Determine the (x, y) coordinate at the center of the cell enclosing the given text.  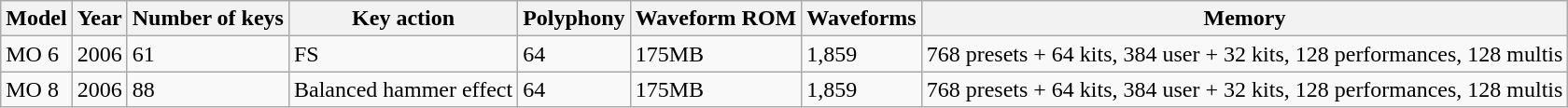
Number of keys (207, 19)
FS (403, 54)
Year (99, 19)
Memory (1245, 19)
Key action (403, 19)
88 (207, 89)
MO 8 (36, 89)
Waveform ROM (716, 19)
Waveforms (861, 19)
MO 6 (36, 54)
61 (207, 54)
Balanced hammer effect (403, 89)
Model (36, 19)
Polyphony (574, 19)
